Identify which cell holds the provided text, then report its (X, Y) central coordinate. 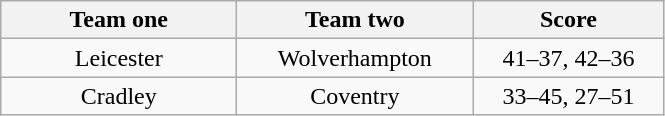
41–37, 42–36 (568, 58)
Leicester (119, 58)
Team one (119, 20)
33–45, 27–51 (568, 96)
Score (568, 20)
Cradley (119, 96)
Wolverhampton (355, 58)
Team two (355, 20)
Coventry (355, 96)
